Return the (X, Y) coordinate for the center point of the cell that contains the specified text.  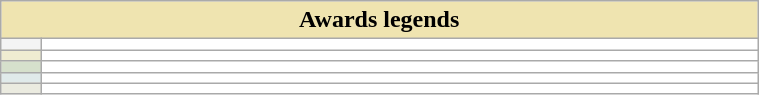
Awards legends (380, 20)
